Return the [x, y] coordinate for the center point of the cell that contains the specified text.  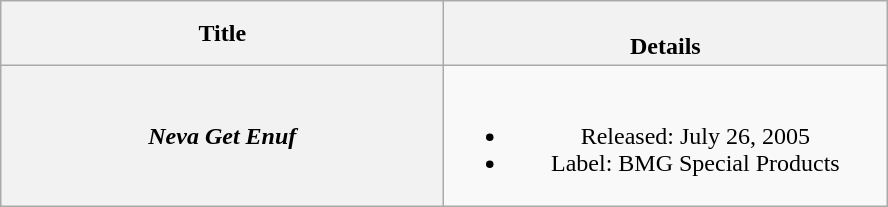
Title [222, 34]
Released: July 26, 2005Label: BMG Special Products [666, 136]
Neva Get Enuf [222, 136]
Details [666, 34]
